Determine the (X, Y) coordinate at the center of the cell enclosing the given text.  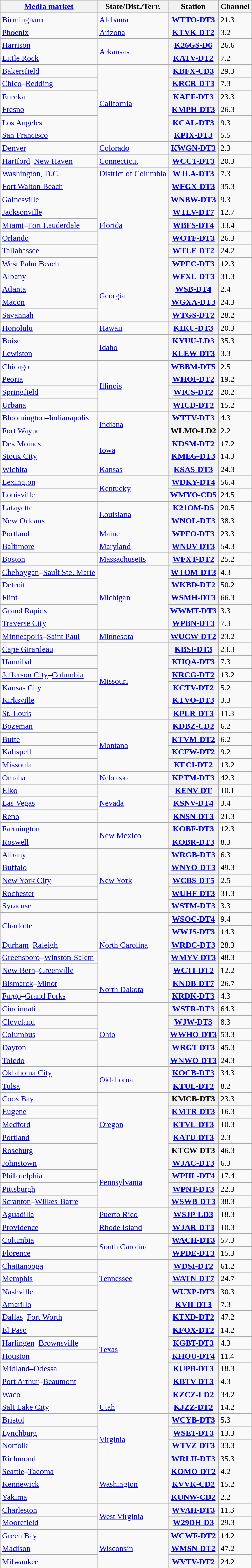
WCBS-DT5 (193, 880)
WFGX-DT3 (193, 187)
WKBD-DT2 (193, 585)
WNBW-DT3 (193, 200)
WCCT-DT3 (193, 161)
WPHL-DT4 (193, 1176)
Bozeman (49, 726)
Fort Walton Beach (49, 187)
KMPH-DT3 (193, 109)
WMSN-DT2 (193, 1548)
Kansas City (49, 688)
WPDE-DT3 (193, 1253)
Miami–Fort Lauderdale (49, 225)
KTXD-DT2 (193, 1317)
WNUV-DT3 (193, 546)
Milwaukee (49, 1561)
WWJS-DT3 (193, 932)
Lafayette (49, 508)
WDSI-DT2 (193, 1266)
WSWB-DT3 (193, 1202)
Traverse City (49, 623)
WNOL-DT3 (193, 521)
Columbus (49, 1035)
Georgia (133, 296)
54.3 (235, 546)
WMYO-CD5 (193, 495)
Pennsylvania (133, 1182)
Kalispell (49, 752)
WNWO-DT3 (193, 1060)
Station (193, 7)
Jacksonville (49, 212)
WTGS-DT2 (193, 315)
Salt Lake City (49, 1407)
Orlando (49, 238)
Seattle–Tacoma (49, 1471)
Flint (49, 598)
KOBR-DT3 (193, 842)
Idaho (133, 347)
Lexington (49, 482)
KATV-DT2 (193, 58)
Tallahassee (49, 251)
Minnesota (133, 636)
Green Bay (49, 1536)
WNYO-DT3 (193, 868)
24.5 (235, 495)
WWHO-DT3 (193, 1035)
KNSN-DT3 (193, 816)
WOTF-DT3 (193, 238)
49.3 (235, 868)
Rochester (49, 893)
West Palm Beach (49, 264)
26.6 (235, 45)
Coos Bay (49, 1099)
West Virginia (133, 1516)
Nashville (49, 1292)
New Orleans (49, 521)
KMEG-DT3 (193, 456)
Illinois (133, 386)
Durham–Raleigh (49, 945)
KYUU-LD3 (193, 341)
19.2 (235, 379)
KNDB-DT7 (193, 983)
Phoenix (49, 32)
Peoria (49, 379)
28.3 (235, 945)
2.4 (235, 289)
34.2 (235, 1394)
KBTV-DT3 (193, 1381)
Atlanta (49, 289)
WPBN-DT3 (193, 623)
Dallas–Fort Worth (49, 1317)
WACH-DT3 (193, 1240)
20.5 (235, 508)
Charlotte (49, 925)
4.2 (235, 1471)
KOBF-DT3 (193, 829)
WICD-DT2 (193, 405)
Grand Rapids (49, 611)
KVVK-CD2 (193, 1484)
WHOI-DT2 (193, 379)
61.2 (235, 1266)
WSTM-DT3 (193, 906)
Michigan (133, 598)
Elko (49, 791)
Little Rock (49, 58)
Louisville (49, 495)
Texas (133, 1349)
WBFS-DT4 (193, 225)
Savannah (49, 315)
Fresno (49, 109)
Reno (49, 816)
Lewiston (49, 353)
33.4 (235, 225)
KUPB-DT3 (193, 1368)
Las Vegas (49, 803)
Springfield (49, 392)
KOCB-DT3 (193, 1073)
WICS-DT2 (193, 392)
Chicago (49, 366)
30.3 (235, 1292)
WTOM-DT3 (193, 572)
WVTV-DT2 (193, 1561)
Harlingen–Brownsville (49, 1343)
Philadelphia (49, 1176)
Arizona (133, 32)
Gainesville (49, 200)
Sioux City (49, 456)
Pittsburgh (49, 1189)
W29DH-D3 (193, 1523)
10.1 (235, 791)
34.3 (235, 1073)
WPFO-DT3 (193, 533)
66.3 (235, 598)
Houston (49, 1356)
Colorado (133, 148)
KHQA-DT3 (193, 662)
Montana (133, 745)
22.3 (235, 1189)
KTVL-DT3 (193, 1124)
3.4 (235, 803)
WUHF-DT3 (193, 893)
Kennewick (49, 1484)
Detroit (49, 585)
New York (133, 880)
KDBZ-CD2 (193, 726)
KRCG-DT2 (193, 675)
Bismarck–Minot (49, 983)
WPEC-DT3 (193, 264)
KLEW-DT3 (193, 353)
15.3 (235, 1253)
Bloomington–Indianapolis (49, 418)
Chico–Redding (49, 84)
Greensboro–Winston-Salem (49, 957)
Florida (133, 225)
K26GS-D6 (193, 45)
Connecticut (133, 161)
WRDC-DT3 (193, 945)
KTCW-DT3 (193, 1150)
KVII-DT3 (193, 1304)
3.2 (235, 32)
Alabama (133, 20)
Tennessee (133, 1279)
24.7 (235, 1279)
WCWF-DT2 (193, 1536)
Hawaii (133, 328)
New Mexico (133, 835)
District of Columbia (133, 174)
WMYV-DT3 (193, 957)
Channel (235, 7)
Jefferson City–Columbia (49, 675)
Memphis (49, 1279)
Chattanooga (49, 1266)
Syracuse (49, 906)
WTTV-DT3 (193, 418)
KZCZ-LD2 (193, 1394)
WSOC-DT4 (193, 919)
23.2 (235, 636)
WWMT-DT3 (193, 611)
Moorefield (49, 1523)
KWGN-DT3 (193, 148)
San Francisco (49, 135)
Providence (49, 1227)
17.4 (235, 1176)
State/Dist./Terr. (133, 7)
53.3 (235, 1035)
12.2 (235, 970)
Richmond (49, 1459)
KOMO-DT2 (193, 1471)
Missouri (133, 681)
56.4 (235, 482)
WSMH-DT3 (193, 598)
Columbia (49, 1240)
WSET-DT3 (193, 1433)
Norfolk (49, 1446)
WFXT-DT2 (193, 559)
Wichita (49, 469)
Ohio (133, 1035)
WRLH-DT3 (193, 1459)
KAEF-DT3 (193, 97)
Kentucky (133, 488)
Florence (49, 1253)
KPIX-DT3 (193, 135)
KPTM-DT3 (193, 777)
Dayton (49, 1047)
WGXA-DT3 (193, 302)
KBSI-DT3 (193, 649)
WTLF-DT2 (193, 251)
Missoula (49, 765)
KENV-DT (193, 791)
Butte (49, 739)
WLMO-LD2 (193, 431)
46.3 (235, 1150)
Des Moines (49, 444)
Amarillo (49, 1304)
South Carolina (133, 1247)
WJAC-DT3 (193, 1163)
WSTR-DT3 (193, 1009)
North Carolina (133, 945)
Farmington (49, 829)
St. Louis (49, 713)
WRGB-DT3 (193, 855)
KGBT-DT3 (193, 1343)
KTVK-DT2 (193, 32)
WTLV-DT7 (193, 212)
Cape Girardeau (49, 649)
WSB-DT4 (193, 289)
WJW-DT3 (193, 1022)
Media market (49, 7)
Louisiana (133, 514)
Iowa (133, 450)
12.7 (235, 212)
Yakima (49, 1497)
Bakersfield (49, 71)
WBBM-DT5 (193, 366)
Nevada (133, 803)
Scranton–Wilkes-Barre (49, 1202)
Wisconsin (133, 1548)
5.5 (235, 135)
KTUL-DT2 (193, 1086)
50.2 (235, 585)
WJLA-DT3 (193, 174)
9.2 (235, 752)
WVAH-DT3 (193, 1510)
Medford (49, 1124)
KRDK-DT3 (193, 996)
KSNV-DT4 (193, 803)
Bristol (49, 1420)
Toledo (49, 1060)
25.2 (235, 559)
Hannibal (49, 662)
Minneapolis–Saint Paul (49, 636)
9.4 (235, 919)
Kirksville (49, 700)
5.2 (235, 688)
KECI-DT2 (193, 765)
WTTO-DT3 (193, 20)
New Bern–Greenville (49, 970)
KBFX-CD3 (193, 71)
Washington, D.C. (49, 174)
26.7 (235, 983)
57.3 (235, 1240)
KIKU-DT3 (193, 328)
Charleston (49, 1510)
Lynchburg (49, 1433)
New York City (49, 880)
Fargo–Grand Forks (49, 996)
California (133, 103)
48.3 (235, 957)
Oregon (133, 1124)
Harrison (49, 45)
Macon (49, 302)
Omaha (49, 777)
WATN-DT7 (193, 1279)
K21OM-D5 (193, 508)
Cheboygan–Sault Ste. Marie (49, 572)
Fort Wayne (49, 431)
Buffalo (49, 868)
WRGT-DT3 (193, 1047)
Puerto Rico (133, 1215)
WCTI-DT2 (193, 970)
Hartford–New Haven (49, 161)
Eugene (49, 1112)
Arkansas (133, 52)
7.2 (235, 58)
WFXL-DT3 (193, 276)
Nebraska (133, 777)
KATU-DT3 (193, 1137)
Los Angeles (49, 122)
WJAR-DT3 (193, 1227)
28.2 (235, 315)
KMTR-DT3 (193, 1112)
Madison (49, 1548)
WTVZ-DT3 (193, 1446)
42.3 (235, 777)
KMCB-DT3 (193, 1099)
Roswell (49, 842)
Maine (133, 533)
KPLR-DT3 (193, 713)
Oklahoma (133, 1080)
El Paso (49, 1330)
17.2 (235, 444)
Waco (49, 1394)
KJZZ-DT2 (193, 1407)
Virginia (133, 1439)
Oklahoma City (49, 1073)
WCYB-DT3 (193, 1420)
Urbana (49, 405)
Honolulu (49, 328)
Port Arthur–Beaumont (49, 1381)
KCTV-DT2 (193, 688)
Tulsa (49, 1086)
Boise (49, 341)
WUXP-DT3 (193, 1292)
Aguadilla (49, 1215)
Johnstown (49, 1163)
KTVM-DT2 (193, 739)
Eureka (49, 97)
Midland–Odessa (49, 1368)
13.3 (235, 1433)
Cleveland (49, 1022)
Massachusetts (133, 559)
8.2 (235, 1086)
Rhode Island (133, 1227)
Roseburg (49, 1150)
Birmingham (49, 20)
Kansas (133, 469)
KCFW-DT2 (193, 752)
64.3 (235, 1009)
KUNW-CD2 (193, 1497)
WSJP-LD3 (193, 1215)
WUCW-DT2 (193, 636)
Washington (133, 1484)
North Dakota (133, 990)
Indiana (133, 424)
Denver (49, 148)
Baltimore (49, 546)
Utah (133, 1407)
WDKY-DT4 (193, 482)
33.3 (235, 1446)
KDSM-DT2 (193, 444)
11.4 (235, 1356)
5.3 (235, 1420)
KTVO-DT3 (193, 700)
Cincinnati (49, 1009)
KHOU-DT4 (193, 1356)
WPNT-DT3 (193, 1189)
KFOX-DT2 (193, 1330)
45.3 (235, 1047)
16.3 (235, 1112)
Maryland (133, 546)
KSAS-DT3 (193, 469)
Boston (49, 559)
KCAL-DT3 (193, 122)
KRCR-DT3 (193, 84)
20.2 (235, 392)
